Provide the (x, y) coordinate of the cell's center where the given text is located.  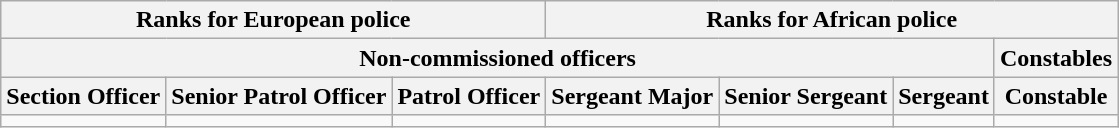
Patrol Officer (469, 96)
Ranks for European police (274, 20)
Senior Patrol Officer (279, 96)
Constables (1056, 58)
Section Officer (84, 96)
Constable (1056, 96)
Ranks for African police (832, 20)
Senior Sergeant (806, 96)
Non-commissioned officers (498, 58)
Sergeant Major (632, 96)
Sergeant (944, 96)
